Search for the cell housing the specified text and yield its (x, y) center coordinate. 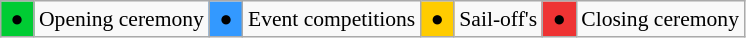
Sail-off's (498, 19)
Event competitions (332, 19)
Opening ceremony (122, 19)
Closing ceremony (660, 19)
